Determine the (x, y) coordinate at the center of the cell enclosing the given text.  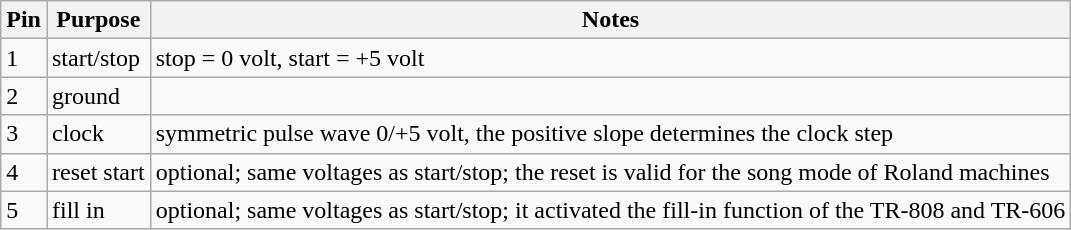
Notes (610, 20)
clock (98, 134)
optional; same voltages as start/stop; the reset is valid for the song mode of Roland machines (610, 172)
Pin (24, 20)
1 (24, 58)
ground (98, 96)
Purpose (98, 20)
symmetric pulse wave 0/+5 volt, the positive slope determines the clock step (610, 134)
stop = 0 volt, start = +5 volt (610, 58)
2 (24, 96)
optional; same voltages as start/stop; it activated the fill-in function of the TR-808 and TR-606 (610, 210)
fill in (98, 210)
reset start (98, 172)
start/stop (98, 58)
3 (24, 134)
5 (24, 210)
4 (24, 172)
